Return the (X, Y) coordinate for the center point of the cell that contains the specified text.  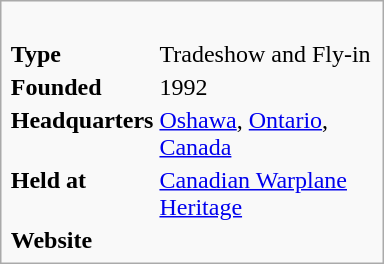
Oshawa, Ontario, Canada (266, 134)
Founded (82, 87)
1992 (266, 87)
Headquarters (82, 134)
Tradeshow and Fly-in (266, 54)
Type (82, 54)
Canadian Warplane Heritage (266, 194)
Held at (82, 194)
Website (82, 240)
